Detect which cell encompasses the target text, then output its (x, y) center coordinate. 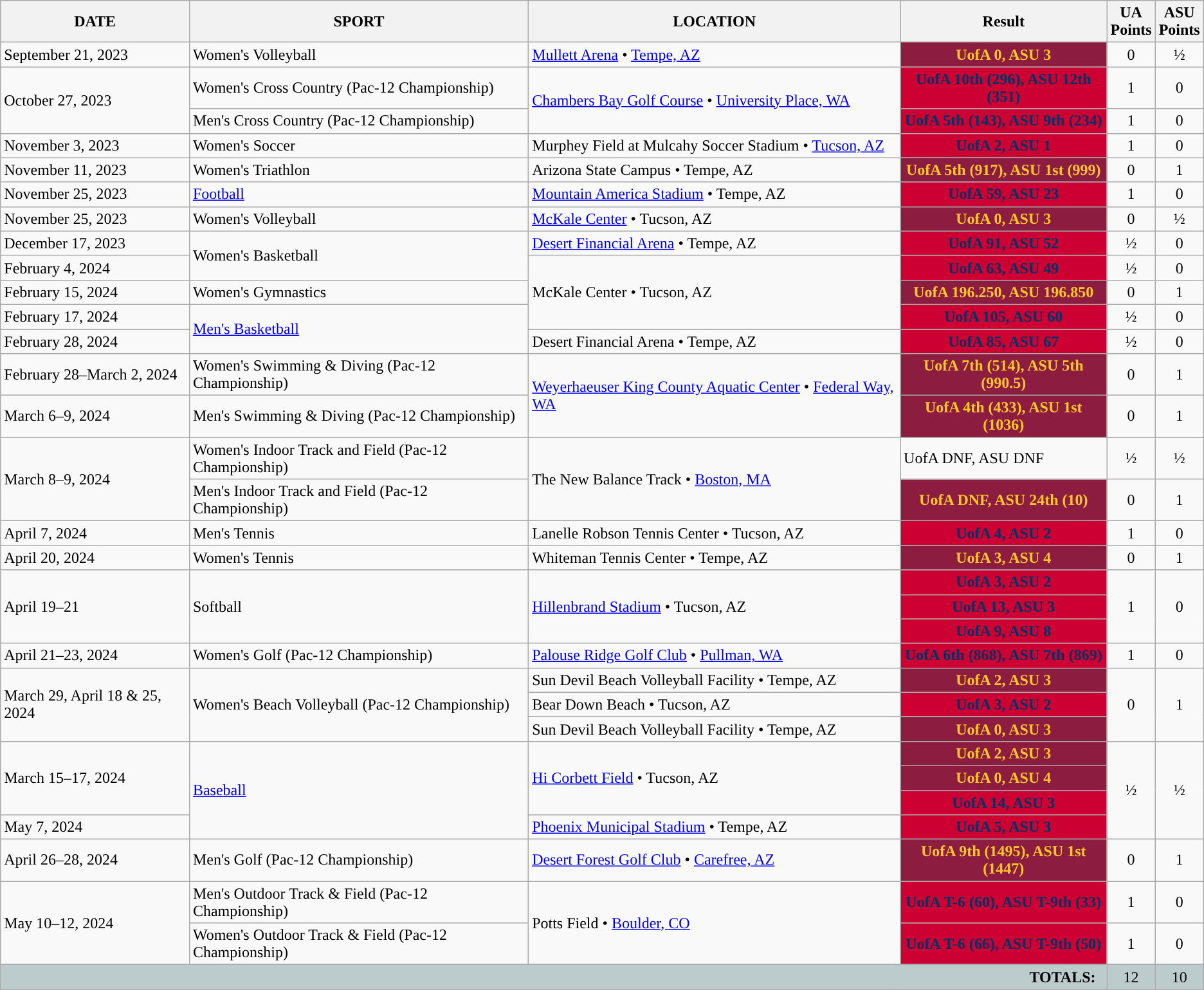
April 7, 2024 (95, 533)
Bear Down Beach • Tucson, AZ (715, 704)
Women's Tennis (359, 558)
Men's Basketball (359, 329)
Women's Swimming & Diving (Pac-12 Championship) (359, 374)
March 6–9, 2024 (95, 417)
Women's Outdoor Track & Field (Pac-12 Championship) (359, 944)
Women's Cross Country (Pac-12 Championship) (359, 87)
Football (359, 194)
UofA T-6 (66), ASU T-9th (50) (1004, 944)
TOTALS: (554, 977)
April 21–23, 2024 (95, 655)
May 7, 2024 (95, 827)
March 29, April 18 & 25, 2024 (95, 704)
Chambers Bay Golf Course • University Place, WA (715, 100)
12 (1131, 977)
UofA 91, ASU 52 (1004, 243)
February 17, 2024 (95, 316)
Men's Indoor Track and Field (Pac-12 Championship) (359, 500)
February 4, 2024 (95, 268)
The New Balance Track • Boston, MA (715, 479)
UofA 5th (917), ASU 1st (999) (1004, 170)
March 8–9, 2024 (95, 479)
Women's Golf (Pac-12 Championship) (359, 655)
Women's Gymnastics (359, 292)
Men's Golf (Pac-12 Championship) (359, 861)
Baseball (359, 790)
March 15–17, 2024 (95, 778)
Mountain America Stadium • Tempe, AZ (715, 194)
ASUPoints (1180, 22)
UofA 2, ASU 1 (1004, 145)
September 21, 2023 (95, 55)
Women's Triathlon (359, 170)
Men's Cross Country (Pac-12 Championship) (359, 121)
UofA 6th (868), ASU 7th (869) (1004, 655)
UofA 105, ASU 60 (1004, 316)
Women's Basketball (359, 255)
Weyerhaeuser King County Aquatic Center • Federal Way, WA (715, 396)
UofA T-6 (60), ASU T-9th (33) (1004, 902)
November 3, 2023 (95, 145)
SPORT (359, 22)
UofA 85, ASU 67 (1004, 342)
UofA 5, ASU 3 (1004, 827)
UofA 4th (433), ASU 1st (1036) (1004, 417)
Women's Indoor Track and Field (Pac-12 Championship) (359, 458)
April 20, 2024 (95, 558)
Lanelle Robson Tennis Center • Tucson, AZ (715, 533)
Potts Field • Boulder, CO (715, 923)
Palouse Ridge Golf Club • Pullman, WA (715, 655)
UofA 3, ASU 4 (1004, 558)
Hi Corbett Field • Tucson, AZ (715, 778)
UofA 4, ASU 2 (1004, 533)
February 28, 2024 (95, 342)
UofA DNF, ASU DNF (1004, 458)
Mullett Arena • Tempe, AZ (715, 55)
Softball (359, 607)
Men's Tennis (359, 533)
Murphey Field at Mulcahy Soccer Stadium • Tucson, AZ (715, 145)
February 28–March 2, 2024 (95, 374)
UofA 14, ASU 3 (1004, 802)
UofA 7th (514), ASU 5th (990.5) (1004, 374)
UofA 13, ASU 3 (1004, 607)
May 10–12, 2024 (95, 923)
December 17, 2023 (95, 243)
April 26–28, 2024 (95, 861)
10 (1180, 977)
LOCATION (715, 22)
DATE (95, 22)
Hillenbrand Stadium • Tucson, AZ (715, 607)
UofA 10th (296), ASU 12th (351) (1004, 87)
UofA 59, ASU 23 (1004, 194)
UAPoints (1131, 22)
Men's Swimming & Diving (Pac-12 Championship) (359, 417)
Desert Forest Golf Club • Carefree, AZ (715, 861)
November 11, 2023 (95, 170)
October 27, 2023 (95, 100)
UofA DNF, ASU 24th (10) (1004, 500)
April 19–21 (95, 607)
UofA 63, ASU 49 (1004, 268)
UofA 0, ASU 4 (1004, 778)
Arizona State Campus • Tempe, AZ (715, 170)
Phoenix Municipal Stadium • Tempe, AZ (715, 827)
Men's Outdoor Track & Field (Pac-12 Championship) (359, 902)
Women's Beach Volleyball (Pac-12 Championship) (359, 704)
UofA 5th (143), ASU 9th (234) (1004, 121)
Women's Soccer (359, 145)
UofA 9th (1495), ASU 1st (1447) (1004, 861)
Whiteman Tennis Center • Tempe, AZ (715, 558)
UofA 196.250, ASU 196.850 (1004, 292)
UofA 9, ASU 8 (1004, 631)
February 15, 2024 (95, 292)
Result (1004, 22)
